Extract the [x, y] coordinate from the center of the cell holding the provided text.  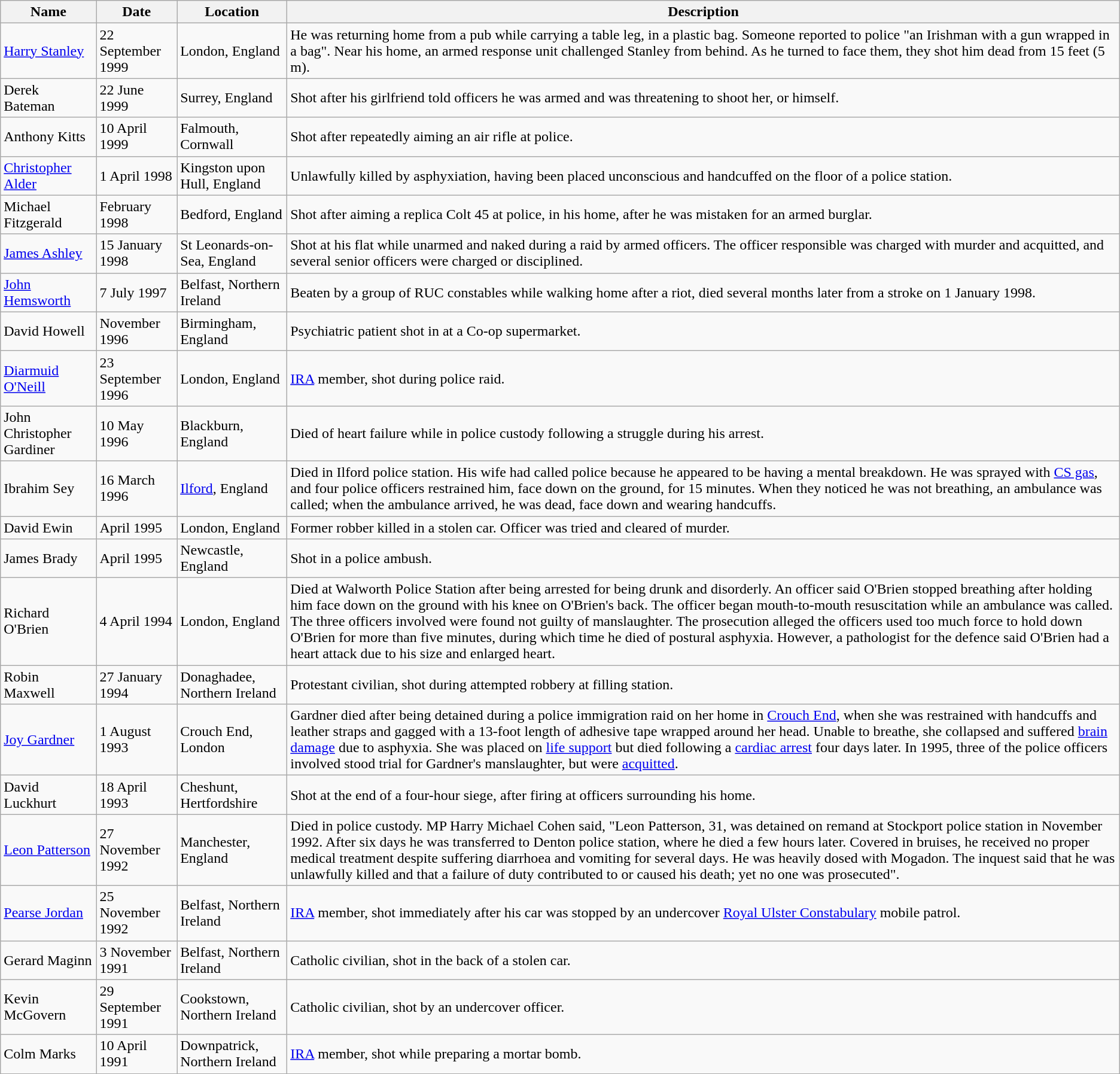
Christopher Alder [48, 176]
Kingston upon Hull, England [232, 176]
David Howell [48, 331]
David Luckhurt [48, 795]
22 June 1999 [136, 98]
IRA member, shot immediately after his car was stopped by an undercover Royal Ulster Constabulary mobile patrol. [704, 913]
7 July 1997 [136, 292]
IRA member, shot while preparing a mortar bomb. [704, 1054]
Leon Patterson [48, 850]
Birmingham, England [232, 331]
Cookstown, Northern Ireland [232, 1007]
10 April 1999 [136, 136]
10 April 1991 [136, 1054]
Crouch End, London [232, 740]
Shot at the end of a four-hour siege, after firing at officers surrounding his home. [704, 795]
23 September 1996 [136, 378]
Died of heart failure while in police custody following a struggle during his arrest. [704, 433]
3 November 1991 [136, 960]
St Leonards-on-Sea, England [232, 254]
February 1998 [136, 214]
David Ewin [48, 527]
10 May 1996 [136, 433]
Gerard Maginn [48, 960]
Downpatrick, Northern Ireland [232, 1054]
November 1996 [136, 331]
Former robber killed in a stolen car. Officer was tried and cleared of murder. [704, 527]
Kevin McGovern [48, 1007]
15 January 1998 [136, 254]
Pearse Jordan [48, 913]
Diarmuid O'Neill [48, 378]
Ilford, England [232, 488]
27 November 1992 [136, 850]
16 March 1996 [136, 488]
22 September 1999 [136, 51]
James Brady [48, 559]
29 September 1991 [136, 1007]
James Ashley [48, 254]
1 April 1998 [136, 176]
Richard O'Brien [48, 622]
Description [704, 12]
Shot in a police ambush. [704, 559]
Newcastle, England [232, 559]
Cheshunt, Hertfordshire [232, 795]
Michael Fitzgerald [48, 214]
Shot after repeatedly aiming an air rifle at police. [704, 136]
Ibrahim Sey [48, 488]
25 November 1992 [136, 913]
Date [136, 12]
Protestant civilian, shot during attempted robbery at filling station. [704, 684]
27 January 1994 [136, 684]
Shot after his girlfriend told officers he was armed and was threatening to shoot her, or himself. [704, 98]
Robin Maxwell [48, 684]
John Hemsworth [48, 292]
4 April 1994 [136, 622]
IRA member, shot during police raid. [704, 378]
1 August 1993 [136, 740]
Harry Stanley [48, 51]
Falmouth, Cornwall [232, 136]
Bedford, England [232, 214]
Catholic civilian, shot by an undercover officer. [704, 1007]
Donaghadee, Northern Ireland [232, 684]
Joy Gardner [48, 740]
Anthony Kitts [48, 136]
Catholic civilian, shot in the back of a stolen car. [704, 960]
Manchester, England [232, 850]
Location [232, 12]
18 April 1993 [136, 795]
John Christopher Gardiner [48, 433]
Name [48, 12]
Colm Marks [48, 1054]
Shot after aiming a replica Colt 45 at police, in his home, after he was mistaken for an armed burglar. [704, 214]
Derek Bateman [48, 98]
Surrey, England [232, 98]
Psychiatric patient shot in at a Co-op supermarket. [704, 331]
Beaten by a group of RUC constables while walking home after a riot, died several months later from a stroke on 1 January 1998. [704, 292]
Unlawfully killed by asphyxiation, having been placed unconscious and handcuffed on the floor of a police station. [704, 176]
Blackburn, England [232, 433]
